Search for the cell housing the specified text and yield its [x, y] center coordinate. 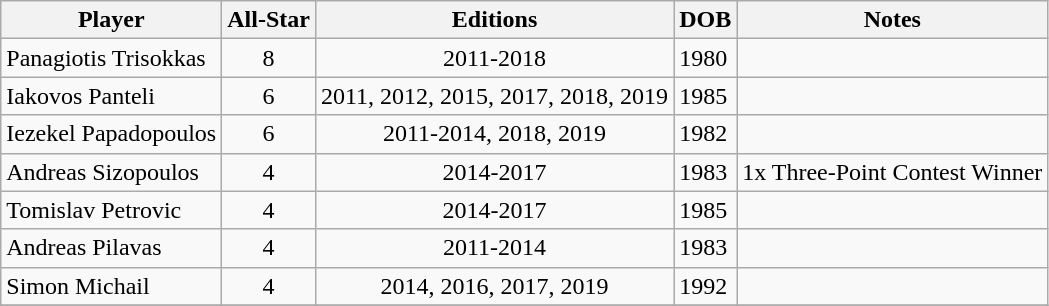
1992 [706, 286]
DOB [706, 20]
Iezekel Papadopoulos [112, 134]
2011-2018 [494, 58]
Player [112, 20]
Andreas Sizopoulos [112, 172]
2011-2014, 2018, 2019 [494, 134]
1x Three-Point Contest Winner [892, 172]
8 [269, 58]
Tomislav Petrovic [112, 210]
Iakovos Panteli [112, 96]
Editions [494, 20]
All-Star [269, 20]
2011, 2012, 2015, 2017, 2018, 2019 [494, 96]
Notes [892, 20]
Simon Michail [112, 286]
2011-2014 [494, 248]
1982 [706, 134]
2014, 2016, 2017, 2019 [494, 286]
Andreas Pilavas [112, 248]
Panagiotis Trisokkas [112, 58]
1980 [706, 58]
